Identify which cell holds the provided text, then report its [X, Y] central coordinate. 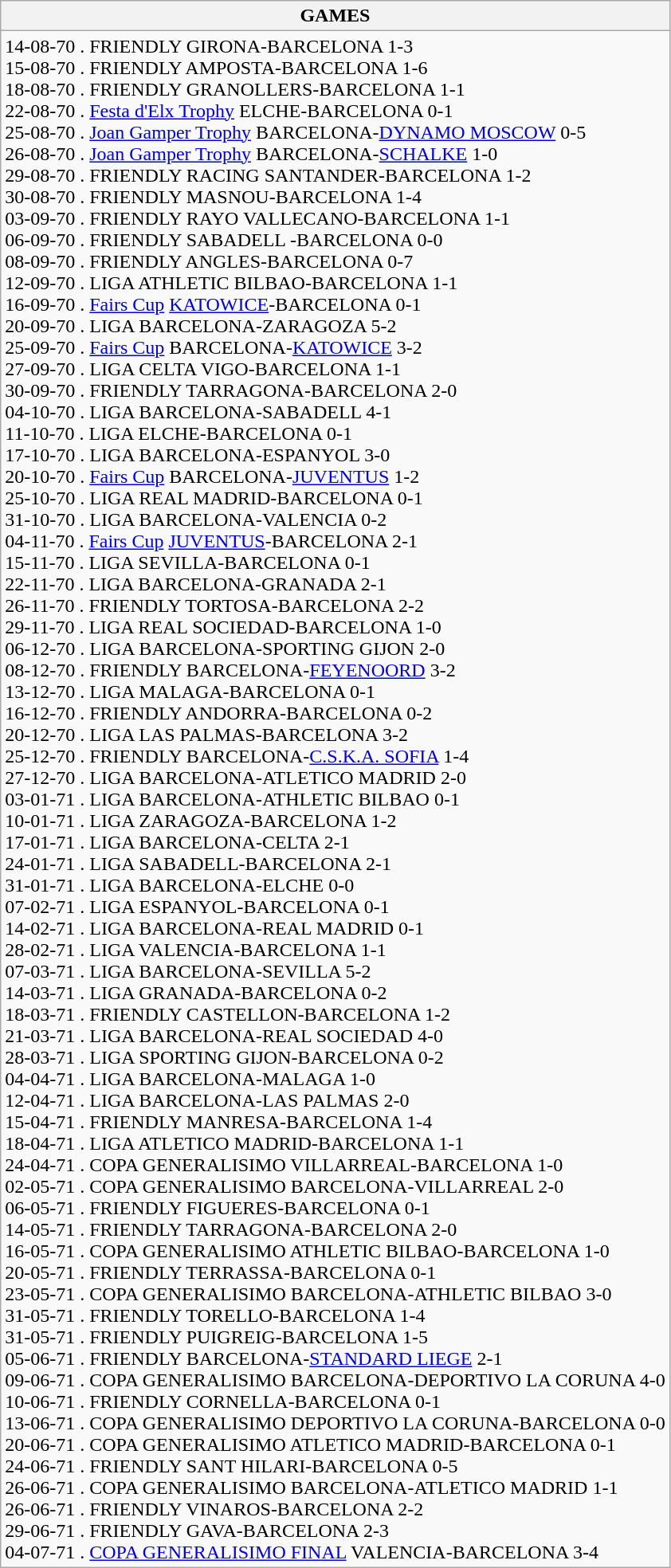
GAMES [335, 16]
